From the cell containing the given text, extract its center point as [x, y] coordinate. 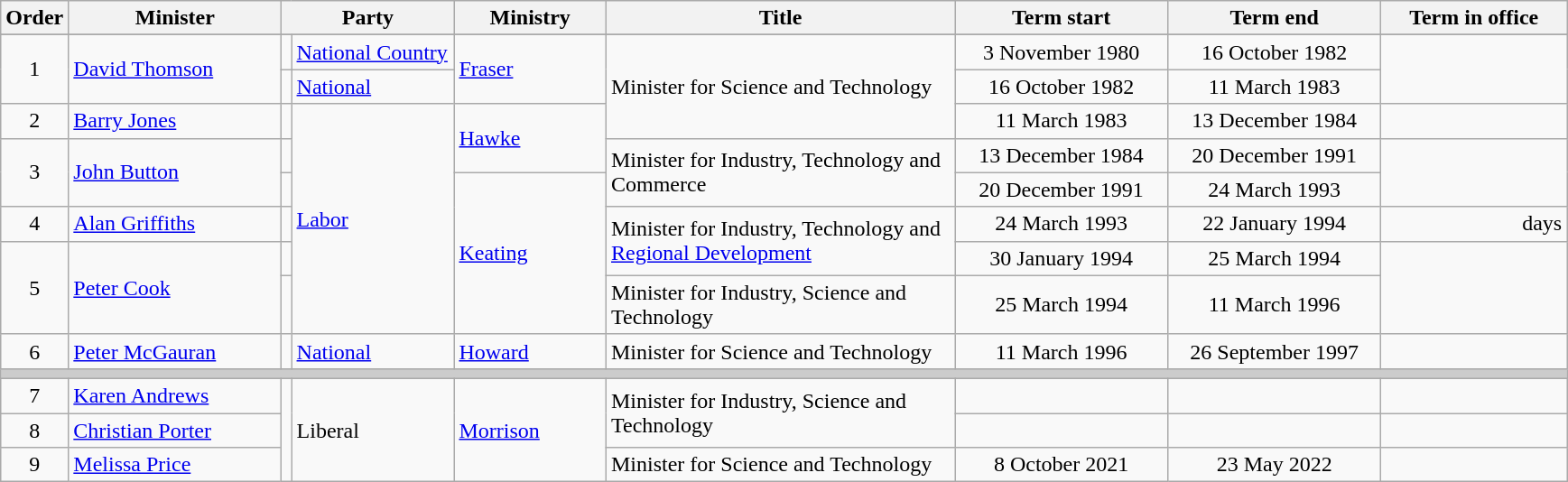
8 [34, 431]
Title [780, 18]
30 January 1994 [1062, 258]
Term in office [1474, 18]
4 [34, 224]
Minister [175, 18]
Howard [531, 351]
David Thomson [175, 70]
Peter Cook [175, 287]
Fraser [531, 70]
National Country [373, 52]
5 [34, 287]
Hawke [531, 138]
6 [34, 351]
2 [34, 121]
Liberal [373, 430]
Ministry [531, 18]
Party [368, 18]
8 October 2021 [1062, 465]
9 [34, 465]
John Button [175, 172]
Term start [1062, 18]
Melissa Price [175, 465]
Order [34, 18]
Alan Griffiths [175, 224]
Minister for Industry, Technology and Regional Development [780, 241]
days [1474, 224]
22 January 1994 [1275, 224]
Minister for Industry, Technology and Commerce [780, 172]
Christian Porter [175, 431]
Term end [1275, 18]
Labor [373, 218]
3 [34, 172]
Barry Jones [175, 121]
23 May 2022 [1275, 465]
Keating [531, 253]
26 September 1997 [1275, 351]
7 [34, 395]
3 November 1980 [1062, 52]
Karen Andrews [175, 395]
Morrison [531, 430]
1 [34, 70]
Peter McGauran [175, 351]
